Scan for the cell matching the given text and deliver its (X, Y) coordinate at center. 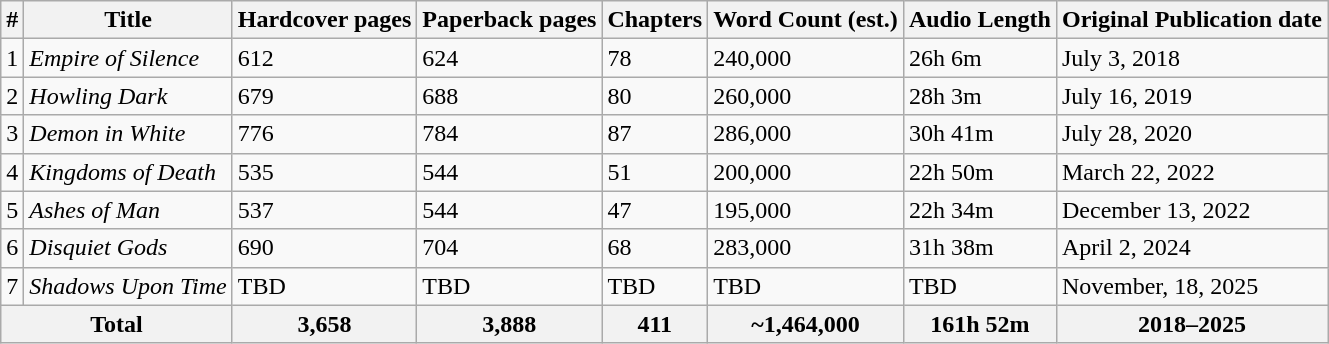
283,000 (806, 248)
April 2, 2024 (1192, 248)
November, 18, 2025 (1192, 286)
535 (324, 172)
784 (510, 134)
1 (12, 58)
Kingdoms of Death (128, 172)
30h 41m (980, 134)
Demon in White (128, 134)
Hardcover pages (324, 20)
July 3, 2018 (1192, 58)
260,000 (806, 96)
2 (12, 96)
161h 52m (980, 324)
51 (655, 172)
690 (324, 248)
776 (324, 134)
5 (12, 210)
Howling Dark (128, 96)
6 (12, 248)
411 (655, 324)
47 (655, 210)
612 (324, 58)
~1,464,000 (806, 324)
704 (510, 248)
26h 6m (980, 58)
22h 34m (980, 210)
286,000 (806, 134)
Audio Length (980, 20)
80 (655, 96)
679 (324, 96)
22h 50m (980, 172)
July 16, 2019 (1192, 96)
3,888 (510, 324)
Total (116, 324)
28h 3m (980, 96)
Disquiet Gods (128, 248)
Paperback pages (510, 20)
200,000 (806, 172)
Ashes of Man (128, 210)
Shadows Upon Time (128, 286)
87 (655, 134)
Empire of Silence (128, 58)
537 (324, 210)
78 (655, 58)
624 (510, 58)
March 22, 2022 (1192, 172)
Title (128, 20)
68 (655, 248)
2018–2025 (1192, 324)
240,000 (806, 58)
Original Publication date (1192, 20)
3 (12, 134)
31h 38m (980, 248)
July 28, 2020 (1192, 134)
# (12, 20)
7 (12, 286)
195,000 (806, 210)
3,658 (324, 324)
688 (510, 96)
Chapters (655, 20)
4 (12, 172)
December 13, 2022 (1192, 210)
Word Count (est.) (806, 20)
